Provide the [X, Y] coordinate of the cell's center where the given text is located.  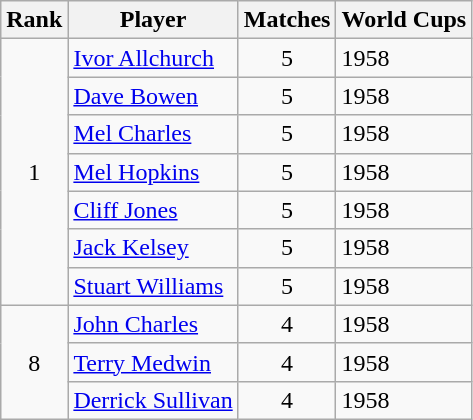
8 [34, 362]
1 [34, 172]
Mel Hopkins [153, 172]
Rank [34, 20]
Dave Bowen [153, 96]
Cliff Jones [153, 210]
Jack Kelsey [153, 248]
Derrick Sullivan [153, 400]
Ivor Allchurch [153, 58]
Mel Charles [153, 134]
World Cups [404, 20]
Terry Medwin [153, 362]
Player [153, 20]
Matches [287, 20]
Stuart Williams [153, 286]
John Charles [153, 324]
